For the text-containing cell, return its midpoint in [X, Y] coordinate format. 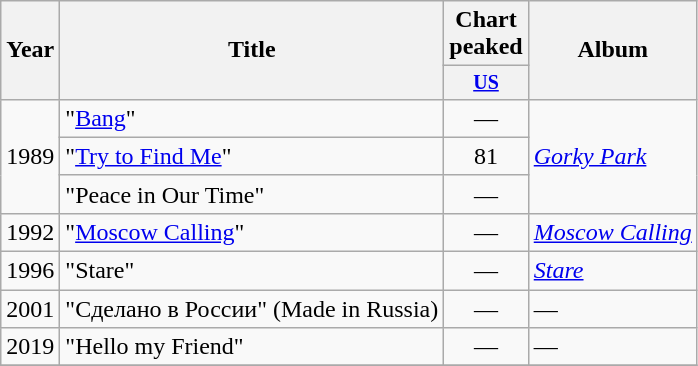
"Hello my Friend" [252, 347]
1989 [30, 156]
81 [486, 156]
"Peace in Our Time" [252, 194]
Album [612, 50]
1992 [30, 232]
US [486, 82]
Moscow Calling [612, 232]
"Moscow Calling" [252, 232]
Title [252, 50]
Stare [612, 271]
1996 [30, 271]
"Try to Find Me" [252, 156]
"Bang" [252, 118]
2019 [30, 347]
Chart peaked [486, 34]
"Сделано в России" (Made in Russia) [252, 309]
Year [30, 50]
"Stare" [252, 271]
Gorky Park [612, 156]
2001 [30, 309]
